Detect which cell encompasses the target text, then output its [X, Y] center coordinate. 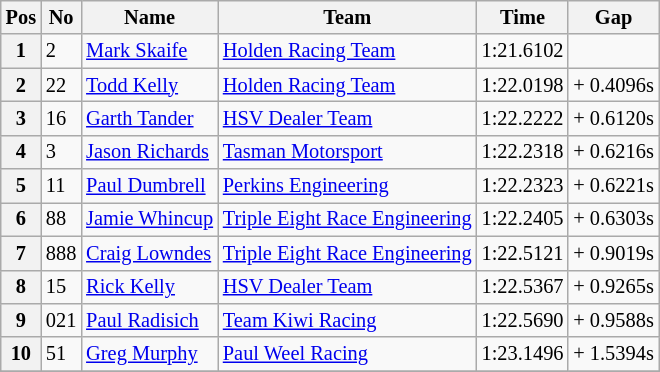
Paul Dumbrell [150, 186]
Greg Murphy [150, 354]
10 [21, 354]
22 [61, 85]
+ 0.6303s [613, 219]
1:22.2318 [523, 152]
+ 0.4096s [613, 85]
Name [150, 17]
Team Kiwi Racing [348, 320]
Perkins Engineering [348, 186]
1:22.5690 [523, 320]
6 [21, 219]
1:22.5367 [523, 287]
Todd Kelly [150, 85]
+ 0.6216s [613, 152]
Mark Skaife [150, 51]
+ 1.5394s [613, 354]
+ 0.9265s [613, 287]
88 [61, 219]
Rick Kelly [150, 287]
1:22.2405 [523, 219]
15 [61, 287]
Craig Lowndes [150, 253]
9 [21, 320]
Paul Radisich [150, 320]
021 [61, 320]
+ 0.9019s [613, 253]
+ 0.9588s [613, 320]
1 [21, 51]
Time [523, 17]
No [61, 17]
Garth Tander [150, 118]
8 [21, 287]
5 [21, 186]
1:22.5121 [523, 253]
+ 0.6120s [613, 118]
7 [21, 253]
Jason Richards [150, 152]
+ 0.6221s [613, 186]
11 [61, 186]
1:22.0198 [523, 85]
51 [61, 354]
1:23.1496 [523, 354]
Pos [21, 17]
Jamie Whincup [150, 219]
1:22.2323 [523, 186]
Team [348, 17]
16 [61, 118]
888 [61, 253]
1:22.2222 [523, 118]
4 [21, 152]
Paul Weel Racing [348, 354]
Gap [613, 17]
1:21.6102 [523, 51]
Tasman Motorsport [348, 152]
